Determine the [X, Y] coordinate at the center of the cell enclosing the given text.  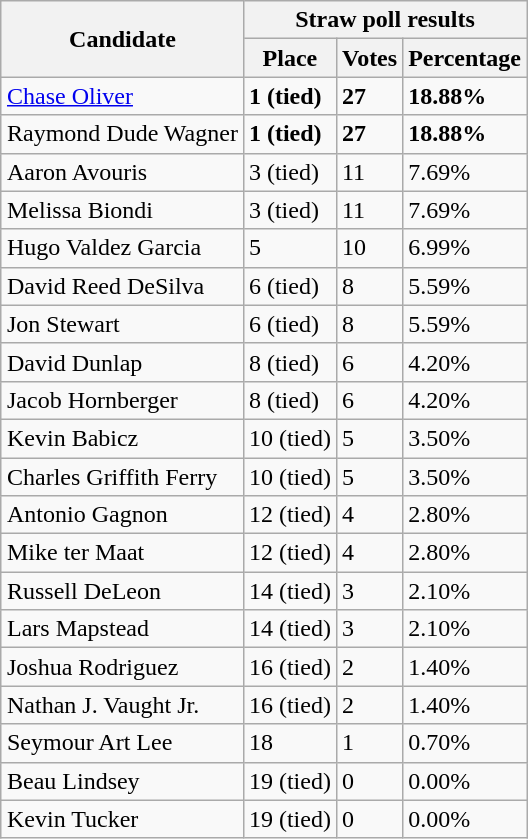
Straw poll results [384, 20]
Jacob Hornberger [122, 400]
Lars Mapstead [122, 629]
Nathan J. Vaught Jr. [122, 705]
Antonio Gagnon [122, 515]
Aaron Avouris [122, 172]
Joshua Rodriguez [122, 667]
Kevin Babicz [122, 438]
Votes [369, 58]
1 [369, 743]
Percentage [465, 58]
Beau Lindsey [122, 781]
Mike ter Maat [122, 553]
David Reed DeSilva [122, 286]
Russell DeLeon [122, 591]
David Dunlap [122, 362]
Melissa Biondi [122, 210]
Kevin Tucker [122, 819]
Jon Stewart [122, 324]
18 [290, 743]
10 [369, 248]
Charles Griffith Ferry [122, 477]
Hugo Valdez Garcia [122, 248]
Place [290, 58]
6.99% [465, 248]
Raymond Dude Wagner [122, 134]
Chase Oliver [122, 96]
0.70% [465, 743]
Seymour Art Lee [122, 743]
Candidate [122, 39]
